From the cell containing the given text, extract its center point as [X, Y] coordinate. 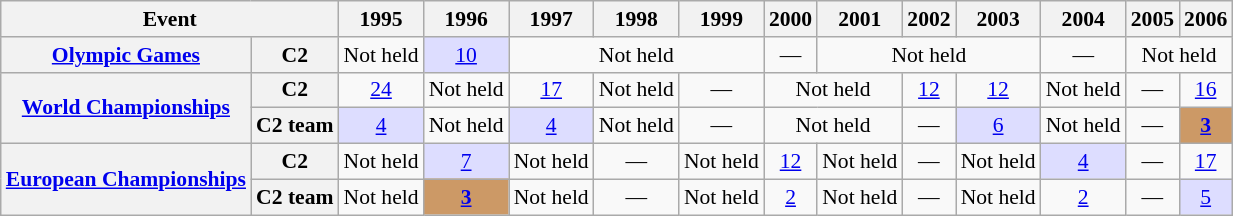
2002 [928, 19]
2005 [1152, 19]
1998 [636, 19]
1997 [552, 19]
5 [1206, 197]
10 [466, 55]
16 [1206, 90]
1996 [466, 19]
Event [170, 19]
24 [382, 90]
2003 [998, 19]
2004 [1084, 19]
2001 [860, 19]
2006 [1206, 19]
2000 [790, 19]
1999 [722, 19]
Olympic Games [126, 55]
1995 [382, 19]
7 [466, 162]
World Championships [126, 108]
European Championships [126, 180]
6 [998, 126]
